For the text-containing cell, return its midpoint in [X, Y] coordinate format. 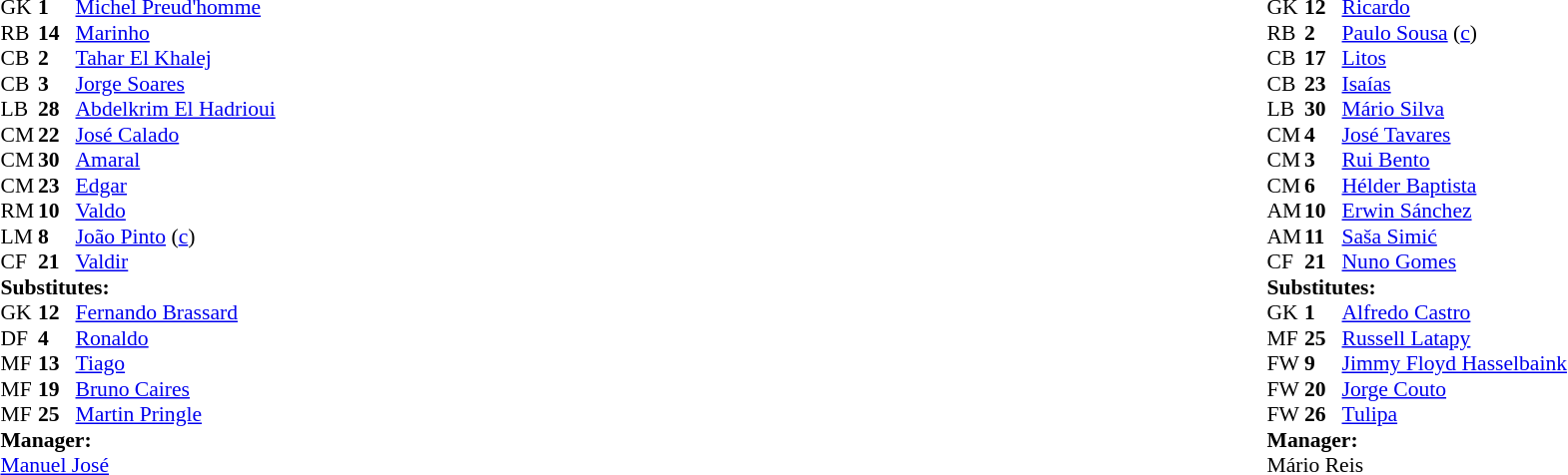
28 [57, 109]
20 [1323, 389]
Litos [1454, 59]
Valdo [176, 211]
13 [57, 364]
DF [19, 338]
Hélder Baptista [1454, 186]
RM [19, 211]
Jimmy Floyd Hasselbaink [1454, 364]
Edgar [176, 186]
José Calado [176, 135]
Abdelkrim El Hadrioui [176, 109]
14 [57, 33]
Rui Bento [1454, 161]
17 [1323, 59]
1 [1323, 312]
Martin Pringle [176, 414]
12 [57, 312]
Valdir [176, 262]
Jorge Soares [176, 84]
Marinho [176, 33]
Nuno Gomes [1454, 262]
19 [57, 389]
José Tavares [1454, 135]
11 [1323, 237]
Russell Latapy [1454, 338]
Tahar El Khalej [176, 59]
Ronaldo [176, 338]
Bruno Caires [176, 389]
Saša Simić [1454, 237]
Isaías [1454, 84]
22 [57, 135]
26 [1323, 414]
Mário Silva [1454, 109]
6 [1323, 186]
Amaral [176, 161]
LM [19, 237]
Alfredo Castro [1454, 312]
Tulipa [1454, 414]
Fernando Brassard [176, 312]
Erwin Sánchez [1454, 211]
9 [1323, 364]
Jorge Couto [1454, 389]
8 [57, 237]
João Pinto (c) [176, 237]
Paulo Sousa (c) [1454, 33]
Tiago [176, 364]
